Determine the (x, y) coordinate at the center of the cell enclosing the given text.  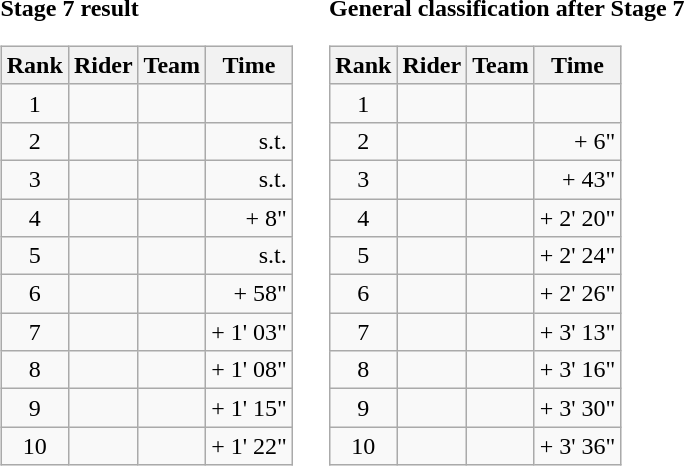
+ 6" (578, 141)
+ 1' 03" (250, 332)
+ 58" (250, 294)
+ 3' 30" (578, 408)
+ 3' 16" (578, 370)
+ 3' 13" (578, 332)
+ 1' 22" (250, 446)
+ 3' 36" (578, 446)
+ 1' 08" (250, 370)
+ 2' 20" (578, 217)
+ 8" (250, 217)
+ 2' 26" (578, 294)
+ 2' 24" (578, 256)
+ 43" (578, 179)
+ 1' 15" (250, 408)
